Provide the (X, Y) coordinate of the cell's center where the given text is located.  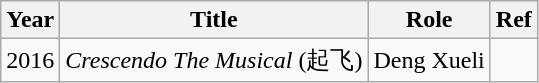
Deng Xueli (429, 60)
Ref (514, 20)
Title (214, 20)
Role (429, 20)
Crescendo The Musical (起飞) (214, 60)
Year (30, 20)
2016 (30, 60)
